Output the (x, y) coordinate of the center of the cell containing the given text.  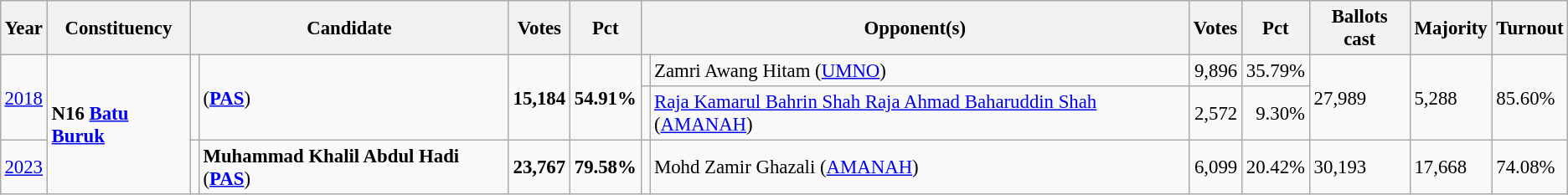
Raja Kamarul Bahrin Shah Raja Ahmad Baharuddin Shah (AMANAH) (920, 114)
6,099 (1216, 167)
17,668 (1451, 167)
2,572 (1216, 114)
Majority (1451, 28)
Zamri Awang Hitam (UMNO) (920, 70)
9.30% (1275, 114)
85.60% (1529, 97)
74.08% (1529, 167)
27,989 (1359, 97)
Muhammad Khalil Abdul Hadi (PAS) (353, 167)
Mohd Zamir Ghazali (AMANAH) (920, 167)
35.79% (1275, 70)
Opponent(s) (915, 28)
Candidate (350, 28)
Turnout (1529, 28)
2018 (23, 97)
(PAS) (353, 97)
2023 (23, 167)
9,896 (1216, 70)
30,193 (1359, 167)
N16 Batu Buruk (118, 124)
15,184 (539, 97)
Year (23, 28)
54.91% (605, 97)
20.42% (1275, 167)
Ballots cast (1359, 28)
23,767 (539, 167)
5,288 (1451, 97)
79.58% (605, 167)
Constituency (118, 28)
